For the text-containing cell, return its midpoint in [x, y] coordinate format. 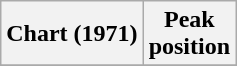
Peakposition [189, 34]
Chart (1971) [72, 34]
